Return the (X, Y) coordinate for the center point of the cell that contains the specified text.  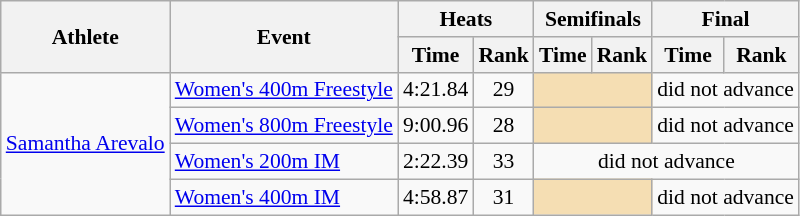
Heats (466, 19)
28 (504, 126)
Women's 800m Freestyle (284, 126)
4:58.87 (436, 197)
Event (284, 36)
Final (726, 19)
29 (504, 90)
9:00.96 (436, 126)
Semifinals (593, 19)
Women's 400m IM (284, 197)
Athlete (86, 36)
Samantha Arevalo (86, 143)
Women's 400m Freestyle (284, 90)
Women's 200m IM (284, 162)
31 (504, 197)
4:21.84 (436, 90)
2:22.39 (436, 162)
33 (504, 162)
